Detect which cell encompasses the target text, then output its [x, y] center coordinate. 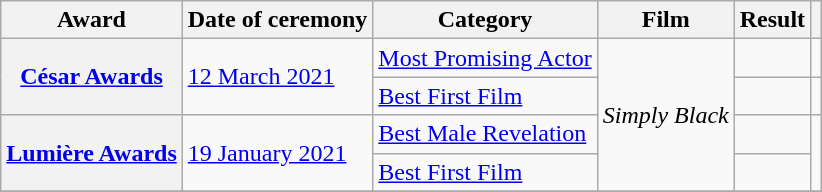
Best Male Revelation [485, 134]
Film [666, 20]
19 January 2021 [278, 153]
Lumière Awards [92, 153]
Date of ceremony [278, 20]
Simply Black [666, 115]
César Awards [92, 77]
Result [772, 20]
Most Promising Actor [485, 58]
12 March 2021 [278, 77]
Award [92, 20]
Category [485, 20]
